For the text-containing cell, return its midpoint in [x, y] coordinate format. 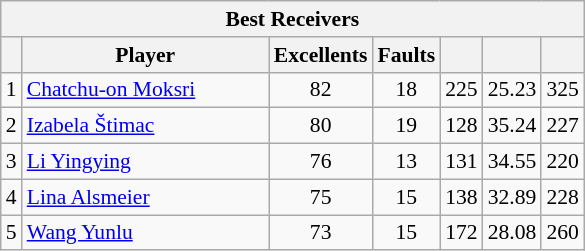
34.55 [512, 162]
325 [562, 90]
228 [562, 197]
225 [462, 90]
28.08 [512, 233]
32.89 [512, 197]
35.24 [512, 126]
4 [12, 197]
Izabela Štimac [146, 126]
13 [406, 162]
138 [462, 197]
Excellents [321, 55]
25.23 [512, 90]
1 [12, 90]
220 [562, 162]
Wang Yunlu [146, 233]
80 [321, 126]
Chatchu-on Moksri [146, 90]
5 [12, 233]
76 [321, 162]
Player [146, 55]
18 [406, 90]
Lina Alsmeier [146, 197]
Li Yingying [146, 162]
82 [321, 90]
2 [12, 126]
75 [321, 197]
131 [462, 162]
260 [562, 233]
19 [406, 126]
172 [462, 233]
3 [12, 162]
227 [562, 126]
Best Receivers [292, 19]
128 [462, 126]
Faults [406, 55]
73 [321, 233]
